Determine the (X, Y) coordinate at the center of the cell enclosing the given text.  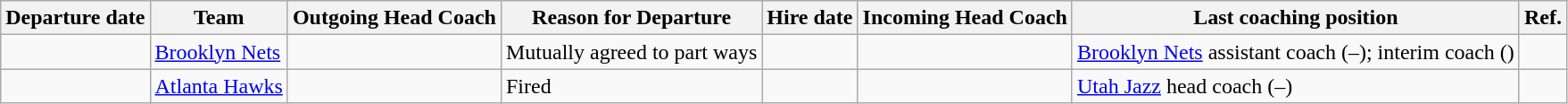
Mutually agreed to part ways (631, 52)
Departure date (75, 18)
Outgoing Head Coach (394, 18)
Utah Jazz head coach (–) (1296, 86)
Team (219, 18)
Last coaching position (1296, 18)
Brooklyn Nets assistant coach (–); interim coach () (1296, 52)
Incoming Head Coach (965, 18)
Atlanta Hawks (219, 86)
Ref. (1542, 18)
Hire date (810, 18)
Brooklyn Nets (219, 52)
Fired (631, 86)
Reason for Departure (631, 18)
